From the cell containing the given text, extract its center point as (X, Y) coordinate. 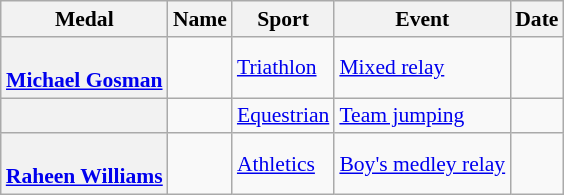
Medal (84, 19)
Mixed relay (422, 68)
Date (536, 19)
Raheen Williams (84, 164)
Michael Gosman (84, 68)
Triathlon (283, 68)
Name (200, 19)
Team jumping (422, 116)
Sport (283, 19)
Athletics (283, 164)
Boy's medley relay (422, 164)
Event (422, 19)
Equestrian (283, 116)
